Find where the given text appears and provide that cell's center as (X, Y) coordinate. 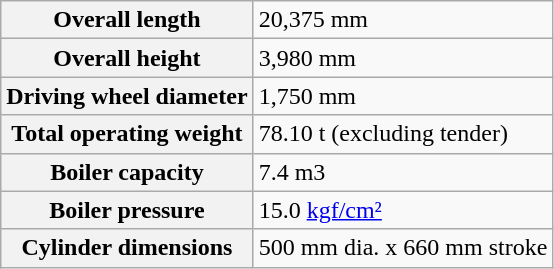
Boiler pressure (127, 210)
Cylinder dimensions (127, 248)
Boiler capacity (127, 172)
1,750 mm (403, 96)
Total operating weight (127, 134)
Overall height (127, 58)
500 mm dia. x 660 mm stroke (403, 248)
7.4 m3 (403, 172)
20,375 mm (403, 20)
Overall length (127, 20)
15.0 kgf/cm² (403, 210)
3,980 mm (403, 58)
78.10 t (excluding tender) (403, 134)
Driving wheel diameter (127, 96)
